Return [X, Y] of the center of cell containing provided text 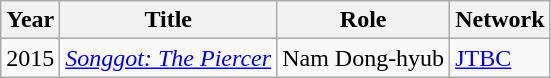
Songgot: The Piercer [168, 58]
Nam Dong-hyub [364, 58]
Title [168, 20]
Network [500, 20]
2015 [30, 58]
Role [364, 20]
Year [30, 20]
JTBC [500, 58]
